Detect which cell encompasses the target text, then output its (X, Y) center coordinate. 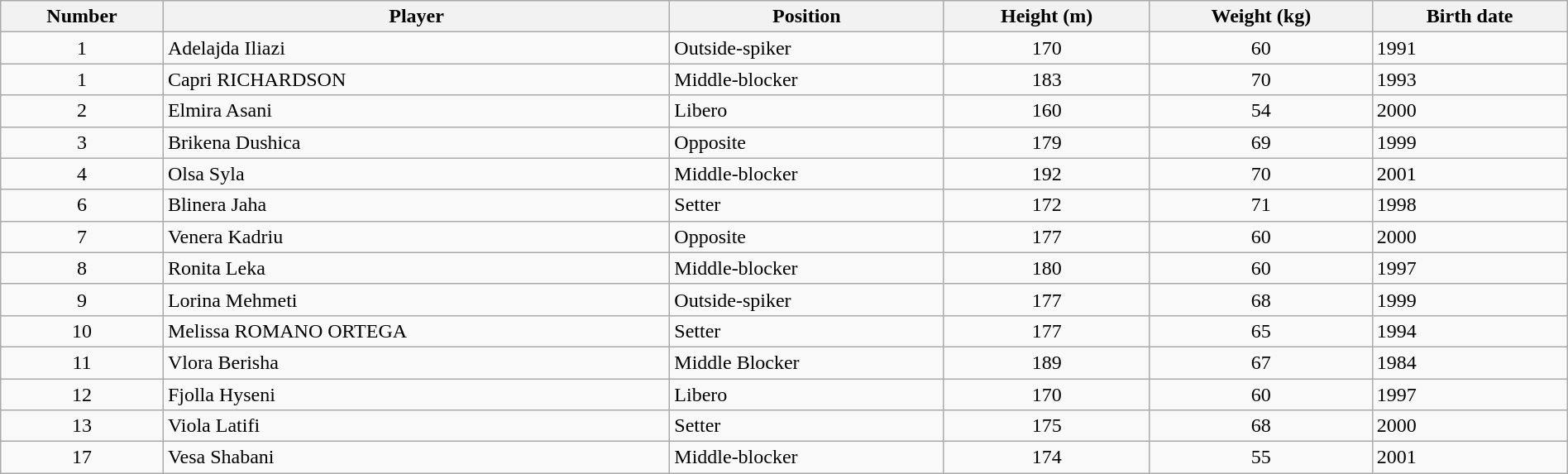
Ronita Leka (416, 268)
67 (1260, 362)
175 (1047, 426)
7 (83, 237)
69 (1260, 142)
180 (1047, 268)
2 (83, 111)
1993 (1470, 79)
55 (1260, 457)
Position (807, 17)
8 (83, 268)
Elmira Asani (416, 111)
1998 (1470, 205)
192 (1047, 174)
Capri RICHARDSON (416, 79)
Adelajda Iliazi (416, 48)
Player (416, 17)
Middle Blocker (807, 362)
Vesa Shabani (416, 457)
71 (1260, 205)
Lorina Mehmeti (416, 299)
179 (1047, 142)
65 (1260, 331)
Brikena Dushica (416, 142)
11 (83, 362)
174 (1047, 457)
Vlora Berisha (416, 362)
Height (m) (1047, 17)
1991 (1470, 48)
4 (83, 174)
160 (1047, 111)
Olsa Syla (416, 174)
13 (83, 426)
3 (83, 142)
Number (83, 17)
12 (83, 395)
17 (83, 457)
1994 (1470, 331)
Fjolla Hyseni (416, 395)
10 (83, 331)
Viola Latifi (416, 426)
172 (1047, 205)
183 (1047, 79)
1984 (1470, 362)
6 (83, 205)
Birth date (1470, 17)
9 (83, 299)
Venera Kadriu (416, 237)
Blinera Jaha (416, 205)
Melissa ROMANO ORTEGA (416, 331)
189 (1047, 362)
Weight (kg) (1260, 17)
54 (1260, 111)
